Extract the [X, Y] coordinate from the center of the cell holding the provided text.  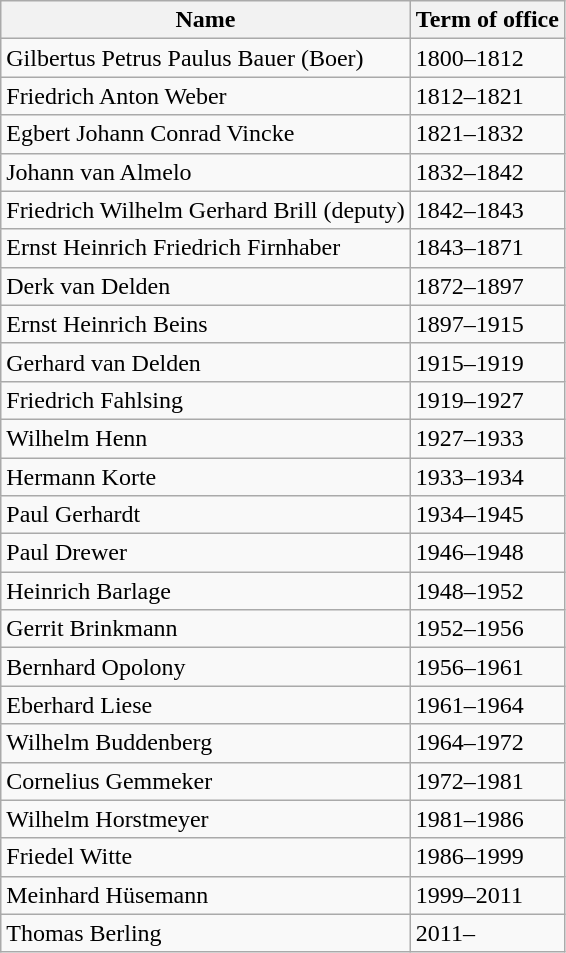
Friedrich Fahlsing [206, 400]
Friedrich Anton Weber [206, 96]
1872–1897 [487, 286]
1800–1812 [487, 58]
Ernst Heinrich Friedrich Firnhaber [206, 248]
Cornelius Gemmeker [206, 781]
1999–2011 [487, 895]
1961–1964 [487, 705]
1981–1986 [487, 819]
1832–1842 [487, 172]
Friedrich Wilhelm Gerhard Brill (deputy) [206, 210]
1946–1948 [487, 553]
Ernst Heinrich Beins [206, 324]
1933–1934 [487, 477]
1934–1945 [487, 515]
Gerhard van Delden [206, 362]
Friedel Witte [206, 857]
Paul Drewer [206, 553]
1919–1927 [487, 400]
Bernhard Opolony [206, 667]
1972–1981 [487, 781]
1843–1871 [487, 248]
1986–1999 [487, 857]
Egbert Johann Conrad Vincke [206, 134]
Hermann Korte [206, 477]
Wilhelm Buddenberg [206, 743]
1915–1919 [487, 362]
Thomas Berling [206, 933]
Paul Gerhardt [206, 515]
1956–1961 [487, 667]
Wilhelm Henn [206, 438]
1948–1952 [487, 591]
Derk van Delden [206, 286]
1897–1915 [487, 324]
Wilhelm Horstmeyer [206, 819]
1927–1933 [487, 438]
Name [206, 20]
Eberhard Liese [206, 705]
2011– [487, 933]
Heinrich Barlage [206, 591]
Meinhard Hüsemann [206, 895]
Term of office [487, 20]
1821–1832 [487, 134]
Johann van Almelo [206, 172]
Gilbertus Petrus Paulus Bauer (Boer) [206, 58]
1812–1821 [487, 96]
1842–1843 [487, 210]
1952–1956 [487, 629]
1964–1972 [487, 743]
Gerrit Brinkmann [206, 629]
